Find where the given text appears and provide that cell's center as [X, Y] coordinate. 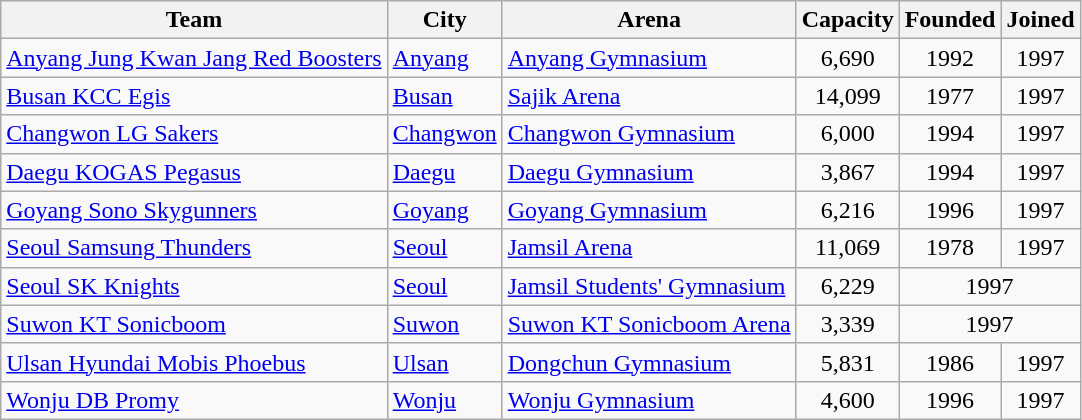
3,867 [848, 172]
Ulsan Hyundai Mobis Phoebus [194, 362]
Goyang Gymnasium [649, 210]
5,831 [848, 362]
Dongchun Gymnasium [649, 362]
Jamsil Arena [649, 248]
Wonju DB Promy [194, 400]
Goyang Sono Skygunners [194, 210]
11,069 [848, 248]
Team [194, 20]
Anyang Gymnasium [649, 58]
1977 [950, 96]
Anyang Jung Kwan Jang Red Boosters [194, 58]
3,339 [848, 324]
Capacity [848, 20]
Daegu Gymnasium [649, 172]
6,690 [848, 58]
Founded [950, 20]
Goyang [444, 210]
Ulsan [444, 362]
Suwon [444, 324]
1986 [950, 362]
Busan KCC Egis [194, 96]
Seoul Samsung Thunders [194, 248]
Arena [649, 20]
Sajik Arena [649, 96]
14,099 [848, 96]
1992 [950, 58]
Suwon KT Sonicboom [194, 324]
4,600 [848, 400]
6,000 [848, 134]
Changwon LG Sakers [194, 134]
Changwon [444, 134]
Wonju [444, 400]
Busan [444, 96]
1978 [950, 248]
Suwon KT Sonicboom Arena [649, 324]
Seoul SK Knights [194, 286]
Changwon Gymnasium [649, 134]
6,229 [848, 286]
6,216 [848, 210]
Wonju Gymnasium [649, 400]
City [444, 20]
Anyang [444, 58]
Daegu [444, 172]
Jamsil Students' Gymnasium [649, 286]
Daegu KOGAS Pegasus [194, 172]
Joined [1040, 20]
